Return [x, y] of the center of cell containing provided text 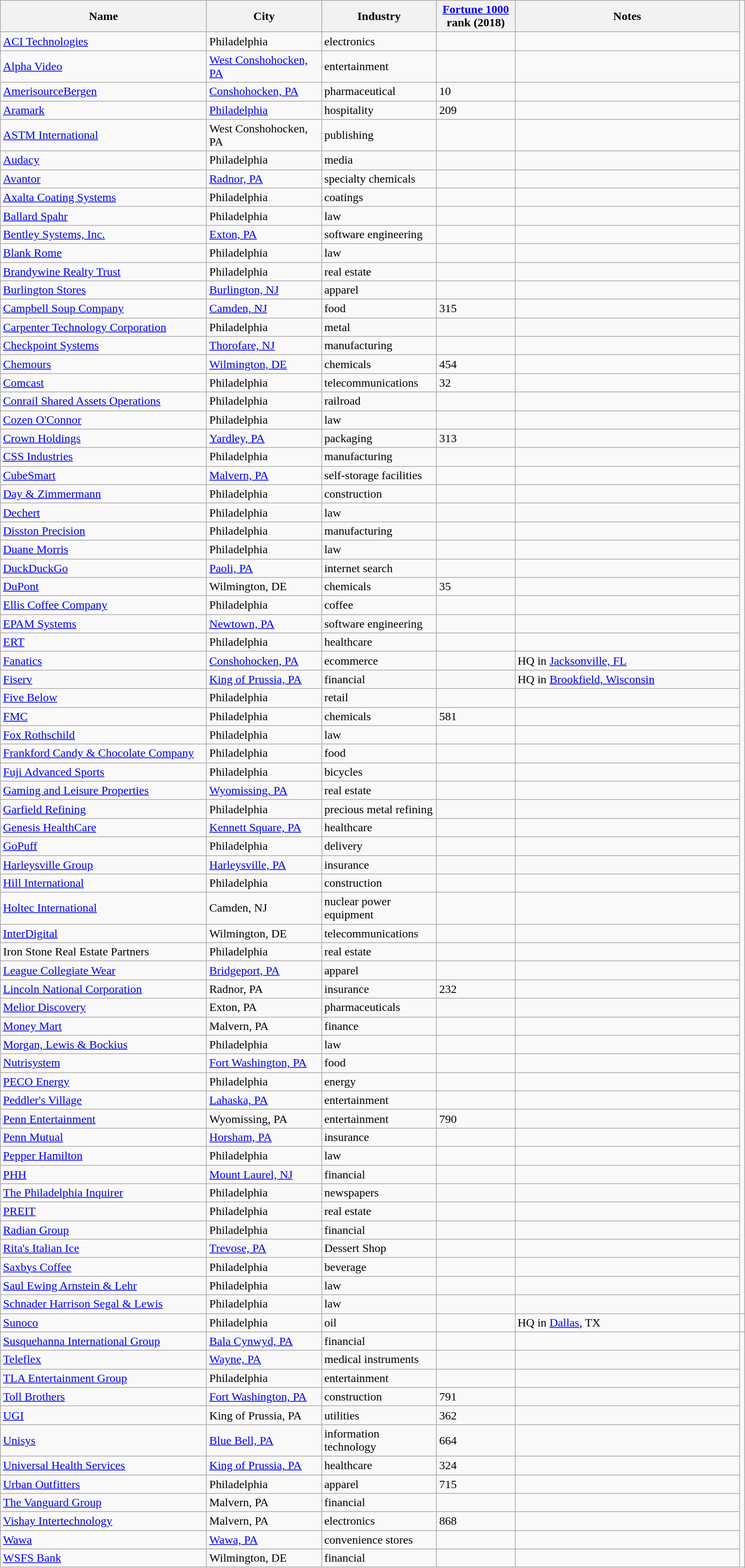
publishing [379, 135]
Brandywine Realty Trust [104, 271]
Fox Rothschild [104, 735]
specialty chemicals [379, 179]
Genesis HealthCare [104, 827]
retail [379, 698]
Ballard Spahr [104, 216]
Toll Brothers [104, 1397]
Unisys [104, 1440]
The Vanguard Group [104, 1503]
32 [475, 383]
Melior Discovery [104, 1008]
ERT [104, 642]
delivery [379, 846]
Penn Entertainment [104, 1119]
Harleysville Group [104, 864]
715 [475, 1484]
League Collegiate Wear [104, 971]
Name [104, 17]
Fuji Advanced Sports [104, 772]
Avantor [104, 179]
313 [475, 438]
Morgan, Lewis & Bockius [104, 1045]
oil [379, 1323]
FMC [104, 716]
Fiserv [104, 679]
Pepper Hamilton [104, 1156]
Harleysville, PA [264, 864]
Burlington, NJ [264, 290]
315 [475, 309]
newspapers [379, 1193]
Alpha Video [104, 66]
UGI [104, 1415]
metal [379, 327]
bicycles [379, 772]
HQ in Jacksonville, FL [627, 661]
Day & Zimmermann [104, 494]
Susquehanna International Group [104, 1341]
Checkpoint Systems [104, 346]
City [264, 17]
232 [475, 989]
Dessert Shop [379, 1249]
hospitality [379, 110]
Bridgeport, PA [264, 971]
InterDigital [104, 933]
PREIT [104, 1212]
Ellis Coffee Company [104, 605]
Rita's Italian Ice [104, 1249]
Horsham, PA [264, 1137]
packaging [379, 438]
Wayne, PA [264, 1360]
209 [475, 110]
CSS Industries [104, 457]
Duane Morris [104, 549]
Wawa [104, 1540]
Teleflex [104, 1360]
Campbell Soup Company [104, 309]
Gaming and Leisure Properties [104, 790]
Lahaska, PA [264, 1100]
Bentley Systems, Inc. [104, 234]
energy [379, 1082]
Schnader Harrison Segal & Lewis [104, 1304]
Conrail Shared Assets Operations [104, 401]
HQ in Brookfield, Wisconsin [627, 679]
Nutrisystem [104, 1063]
DuckDuckGo [104, 568]
ecommerce [379, 661]
Fanatics [104, 661]
Blank Rome [104, 253]
nuclear power equipment [379, 909]
Yardley, PA [264, 438]
information technology [379, 1440]
Axalta Coating Systems [104, 197]
Garfield Refining [104, 809]
media [379, 160]
Mount Laurel, NJ [264, 1174]
324 [475, 1465]
Money Mart [104, 1026]
Frankford Candy & Chocolate Company [104, 753]
railroad [379, 401]
Lincoln National Corporation [104, 989]
WSFS Bank [104, 1558]
Five Below [104, 698]
Chemours [104, 364]
Paoli, PA [264, 568]
convenience stores [379, 1540]
Radian Group [104, 1230]
medical instruments [379, 1360]
Comcast [104, 383]
Iron Stone Real Estate Partners [104, 952]
Urban Outfitters [104, 1484]
Wawa, PA [264, 1540]
ASTM International [104, 135]
coffee [379, 605]
coatings [379, 197]
10 [475, 92]
CubeSmart [104, 475]
Hill International [104, 883]
454 [475, 364]
PECO Energy [104, 1082]
581 [475, 716]
Saxbys Coffee [104, 1267]
ACI Technologies [104, 41]
Trevose, PA [264, 1249]
pharmaceutical [379, 92]
791 [475, 1397]
beverage [379, 1267]
finance [379, 1026]
pharmaceuticals [379, 1008]
TLA Entertainment Group [104, 1378]
Aramark [104, 110]
Holtec International [104, 909]
Disston Precision [104, 531]
internet search [379, 568]
Fortune 1000rank (2018) [475, 17]
Kennett Square, PA [264, 827]
The Philadelphia Inquirer [104, 1193]
AmerisourceBergen [104, 92]
Crown Holdings [104, 438]
Sunoco [104, 1323]
Penn Mutual [104, 1137]
362 [475, 1415]
self-storage facilities [379, 475]
Bala Cynwyd, PA [264, 1341]
Carpenter Technology Corporation [104, 327]
precious metal refining [379, 809]
Vishay Intertechnology [104, 1521]
Blue Bell, PA [264, 1440]
Burlington Stores [104, 290]
Universal Health Services [104, 1465]
utilities [379, 1415]
DuPont [104, 587]
EPAM Systems [104, 624]
Thorofare, NJ [264, 346]
PHH [104, 1174]
35 [475, 587]
HQ in Dallas, TX [627, 1323]
Audacy [104, 160]
Notes [627, 17]
664 [475, 1440]
Newtown, PA [264, 624]
Saul Ewing Arnstein & Lehr [104, 1286]
Peddler's Village [104, 1100]
Dechert [104, 512]
868 [475, 1521]
Industry [379, 17]
GoPuff [104, 846]
790 [475, 1119]
Cozen O'Connor [104, 420]
